Scan for the cell matching the given text and deliver its (X, Y) coordinate at center. 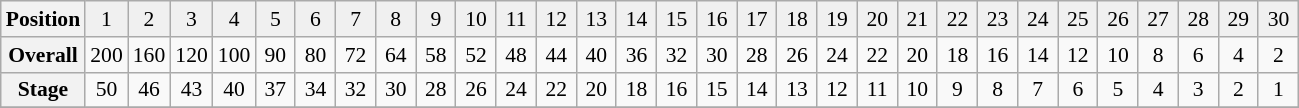
160 (150, 55)
Position (43, 19)
27 (1158, 19)
200 (106, 55)
34 (315, 90)
90 (275, 55)
48 (516, 55)
58 (436, 55)
80 (315, 55)
36 (636, 55)
25 (1078, 19)
43 (192, 90)
19 (837, 19)
72 (356, 55)
29 (1238, 19)
100 (234, 55)
50 (106, 90)
23 (998, 19)
37 (275, 90)
52 (476, 55)
17 (757, 19)
44 (556, 55)
46 (150, 90)
21 (917, 19)
64 (396, 55)
Overall (43, 55)
120 (192, 55)
Stage (43, 90)
